From the cell containing the given text, extract its center point as [X, Y] coordinate. 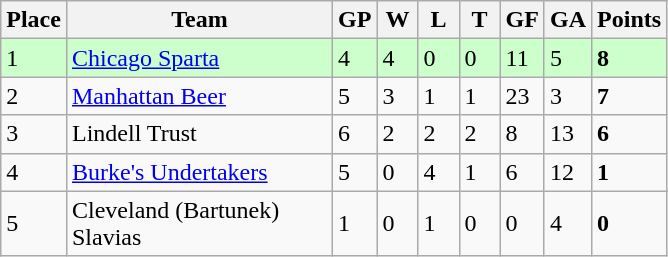
Burke's Undertakers [199, 172]
Place [34, 20]
13 [568, 134]
GP [355, 20]
L [438, 20]
Chicago Sparta [199, 58]
T [480, 20]
12 [568, 172]
Team [199, 20]
W [398, 20]
Cleveland (Bartunek) Slavias [199, 224]
11 [522, 58]
Lindell Trust [199, 134]
23 [522, 96]
GF [522, 20]
7 [630, 96]
Points [630, 20]
GA [568, 20]
Manhattan Beer [199, 96]
